Identify which cell holds the provided text, then report its (x, y) central coordinate. 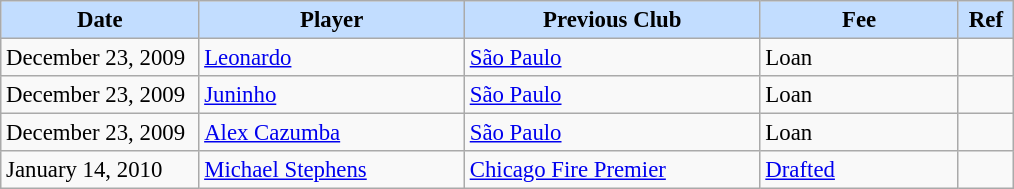
Michael Stephens (332, 170)
Chicago Fire Premier (612, 170)
Drafted (859, 170)
Player (332, 20)
January 14, 2010 (100, 170)
Fee (859, 20)
Previous Club (612, 20)
Ref (986, 20)
Leonardo (332, 58)
Alex Cazumba (332, 133)
Juninho (332, 95)
Date (100, 20)
